Output the [x, y] coordinate of the center of the cell containing the given text.  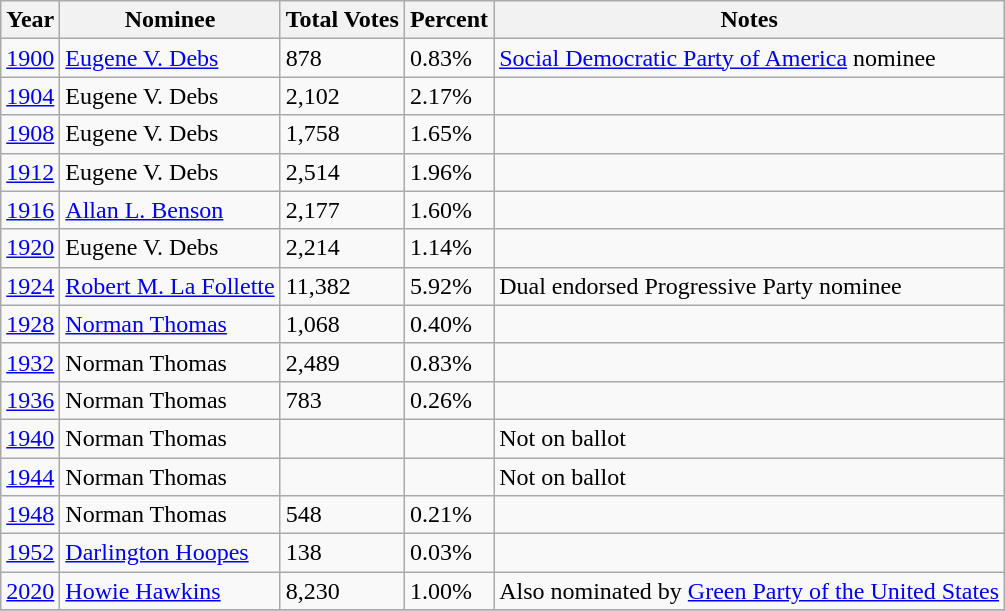
Dual endorsed Progressive Party nominee [750, 286]
1932 [30, 362]
1948 [30, 515]
Allan L. Benson [170, 210]
2,177 [342, 210]
2020 [30, 591]
Year [30, 20]
1908 [30, 134]
Also nominated by Green Party of the United States [750, 591]
1,068 [342, 324]
1916 [30, 210]
1940 [30, 438]
5.92% [448, 286]
1900 [30, 58]
0.03% [448, 553]
11,382 [342, 286]
Social Democratic Party of America nominee [750, 58]
1,758 [342, 134]
2,489 [342, 362]
Nominee [170, 20]
Notes [750, 20]
2.17% [448, 96]
Total Votes [342, 20]
2,514 [342, 172]
1.65% [448, 134]
0.26% [448, 400]
138 [342, 553]
Darlington Hoopes [170, 553]
Howie Hawkins [170, 591]
878 [342, 58]
548 [342, 515]
0.21% [448, 515]
1936 [30, 400]
1924 [30, 286]
1.14% [448, 248]
1920 [30, 248]
8,230 [342, 591]
Robert M. La Follette [170, 286]
1944 [30, 477]
1928 [30, 324]
1904 [30, 96]
2,102 [342, 96]
1912 [30, 172]
1952 [30, 553]
2,214 [342, 248]
0.40% [448, 324]
1.96% [448, 172]
Percent [448, 20]
1.00% [448, 591]
783 [342, 400]
1.60% [448, 210]
